Capture the cell that displays the provided text and extract its (x, y) central coordinate. 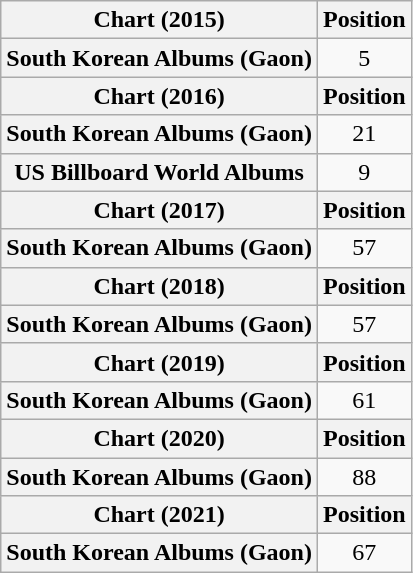
Chart (2017) (160, 210)
Chart (2018) (160, 286)
Chart (2021) (160, 515)
21 (364, 134)
US Billboard World Albums (160, 172)
5 (364, 58)
Chart (2020) (160, 438)
61 (364, 400)
9 (364, 172)
Chart (2019) (160, 362)
Chart (2016) (160, 96)
88 (364, 477)
Chart (2015) (160, 20)
67 (364, 553)
